Search for the cell housing the specified text and yield its (X, Y) center coordinate. 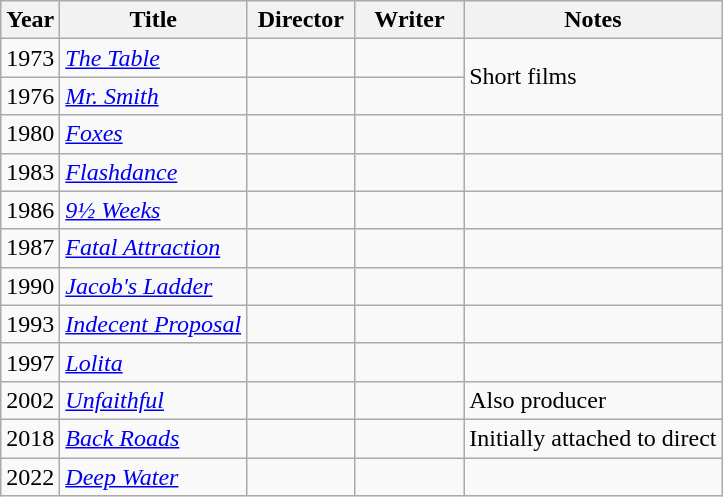
1980 (30, 134)
1976 (30, 96)
The Table (154, 58)
Initially attached to direct (593, 438)
1987 (30, 248)
2018 (30, 438)
2022 (30, 477)
1990 (30, 286)
Back Roads (154, 438)
Deep Water (154, 477)
Foxes (154, 134)
Indecent Proposal (154, 324)
1973 (30, 58)
Short films (593, 77)
Mr. Smith (154, 96)
Lolita (154, 362)
Unfaithful (154, 400)
1997 (30, 362)
Jacob's Ladder (154, 286)
Title (154, 20)
Year (30, 20)
Flashdance (154, 172)
1983 (30, 172)
Fatal Attraction (154, 248)
9½ Weeks (154, 210)
1986 (30, 210)
1993 (30, 324)
Writer (410, 20)
2002 (30, 400)
Director (302, 20)
Also producer (593, 400)
Notes (593, 20)
